Detect which cell encompasses the target text, then output its (X, Y) center coordinate. 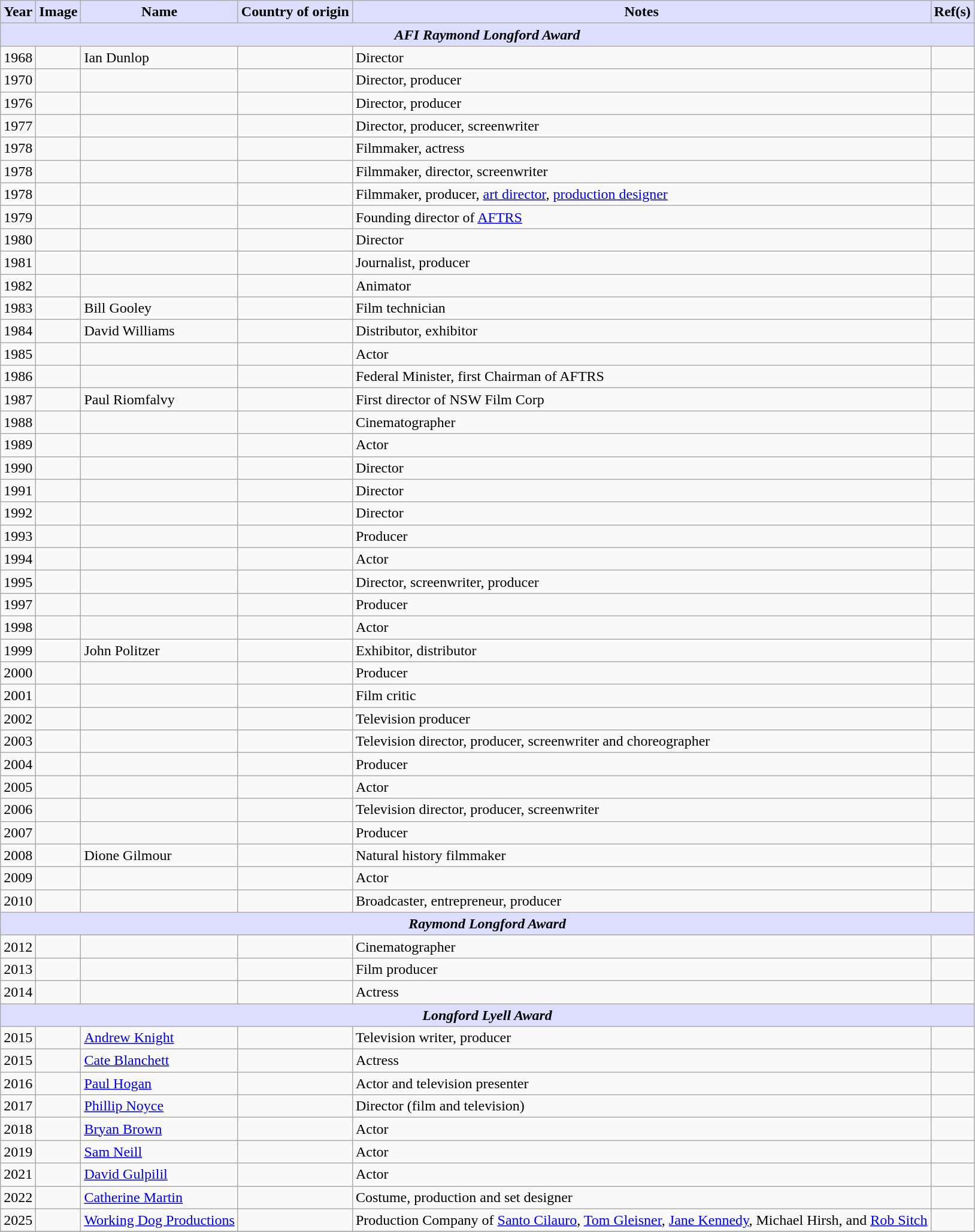
David Williams (159, 331)
1999 (18, 650)
2019 (18, 1152)
2016 (18, 1083)
1979 (18, 217)
Country of origin (295, 12)
Director, screenwriter, producer (641, 582)
Federal Minister, first Chairman of AFTRS (641, 377)
Film technician (641, 308)
1991 (18, 491)
1986 (18, 377)
Andrew Knight (159, 1038)
2022 (18, 1197)
2000 (18, 673)
First director of NSW Film Corp (641, 399)
Animator (641, 286)
1994 (18, 559)
1980 (18, 240)
2010 (18, 901)
2004 (18, 764)
Distributor, exhibitor (641, 331)
Actor and television presenter (641, 1083)
1998 (18, 627)
2008 (18, 855)
Notes (641, 12)
Exhibitor, distributor (641, 650)
Name (159, 12)
Bill Gooley (159, 308)
Television producer (641, 719)
Phillip Noyce (159, 1106)
1985 (18, 354)
2018 (18, 1129)
AFI Raymond Longford Award (487, 35)
2014 (18, 992)
2013 (18, 969)
John Politzer (159, 650)
Raymond Longford Award (487, 924)
Ref(s) (952, 12)
Filmmaker, director, screenwriter (641, 171)
1989 (18, 445)
1997 (18, 604)
Broadcaster, entrepreneur, producer (641, 901)
2007 (18, 833)
1976 (18, 103)
1981 (18, 262)
Paul Hogan (159, 1083)
Ian Dunlop (159, 57)
Natural history filmmaker (641, 855)
2021 (18, 1175)
1968 (18, 57)
1987 (18, 399)
Bryan Brown (159, 1129)
Cate Blanchett (159, 1061)
Working Dog Productions (159, 1220)
Paul Riomfalvy (159, 399)
2002 (18, 719)
Founding director of AFTRS (641, 217)
2005 (18, 787)
2001 (18, 696)
Film critic (641, 696)
2003 (18, 741)
2017 (18, 1106)
Costume, production and set designer (641, 1197)
1992 (18, 513)
Television writer, producer (641, 1038)
1984 (18, 331)
1977 (18, 126)
1982 (18, 286)
Sam Neill (159, 1152)
1993 (18, 536)
1995 (18, 582)
Catherine Martin (159, 1197)
2012 (18, 946)
Filmmaker, producer, art director, production designer (641, 194)
1988 (18, 422)
Director, producer, screenwriter (641, 126)
1970 (18, 80)
Film producer (641, 969)
Television director, producer, screenwriter and choreographer (641, 741)
2009 (18, 878)
1990 (18, 468)
David Gulpilil (159, 1175)
2006 (18, 810)
Filmmaker, actress (641, 149)
Longford Lyell Award (487, 1015)
Director (film and television) (641, 1106)
Journalist, producer (641, 262)
Dione Gilmour (159, 855)
Television director, producer, screenwriter (641, 810)
Year (18, 12)
Production Company of Santo Cilauro, Tom Gleisner, Jane Kennedy, Michael Hirsh, and Rob Sitch (641, 1220)
2025 (18, 1220)
Image (59, 12)
1983 (18, 308)
